Return [X, Y] of the center of cell containing provided text 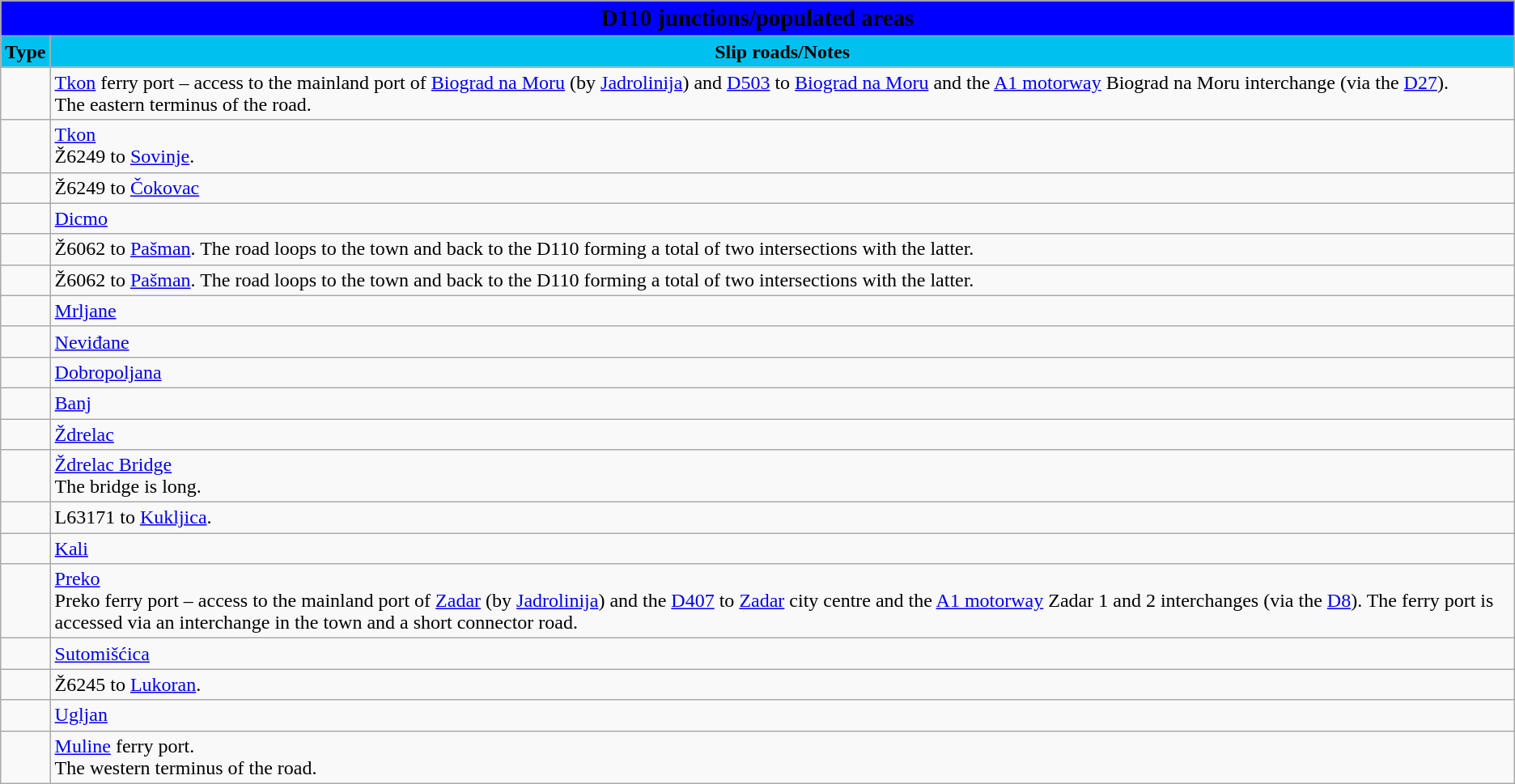
Kali [782, 549]
Neviđane [782, 341]
Slip roads/Notes [782, 52]
Ždrelac BridgeThe bridge is long. [782, 476]
Sutomišćica [782, 654]
Mrljane [782, 311]
TkonŽ6249 to Sovinje. [782, 146]
Type [26, 52]
Ugljan [782, 715]
L63171 to Kukljica. [782, 518]
Ž6245 to Lukoran. [782, 684]
Banj [782, 403]
Dobropoljana [782, 372]
Ž6249 to Čokovac [782, 188]
Dicmo [782, 218]
Muline ferry port.The western terminus of the road. [782, 757]
Ždrelac [782, 434]
D110 junctions/populated areas [757, 19]
